Pinpoint the cell where the given text exists, returning its [X, Y] midpoint coordinate. 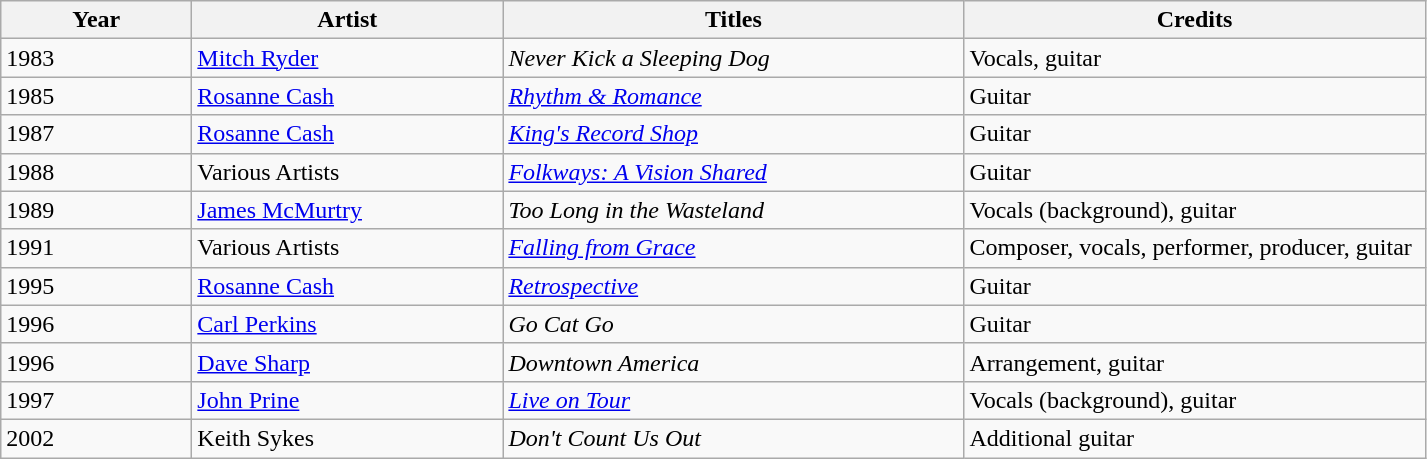
Never Kick a Sleeping Dog [734, 58]
1983 [96, 58]
Falling from Grace [734, 248]
Additional guitar [1194, 438]
1997 [96, 400]
1988 [96, 172]
1987 [96, 134]
Rhythm & Romance [734, 96]
Composer, vocals, performer, producer, guitar [1194, 248]
Carl Perkins [348, 324]
King's Record Shop [734, 134]
Credits [1194, 20]
Don't Count Us Out [734, 438]
Go Cat Go [734, 324]
Arrangement, guitar [1194, 362]
Folkways: A Vision Shared [734, 172]
Vocals, guitar [1194, 58]
2002 [96, 438]
Downtown America [734, 362]
John Prine [348, 400]
Year [96, 20]
1995 [96, 286]
1991 [96, 248]
Titles [734, 20]
James McMurtry [348, 210]
Too Long in the Wasteland [734, 210]
Live on Tour [734, 400]
Mitch Ryder [348, 58]
Dave Sharp [348, 362]
Retrospective [734, 286]
1985 [96, 96]
Keith Sykes [348, 438]
1989 [96, 210]
Artist [348, 20]
